Determine the (X, Y) coordinate at the center of the cell enclosing the given text.  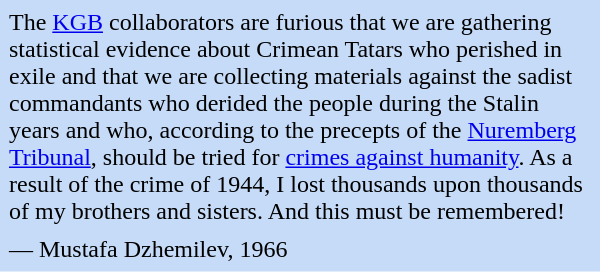
— Mustafa Dzhemilev, 1966 (300, 249)
